Extract the [x, y] coordinate from the center of the cell holding the provided text.  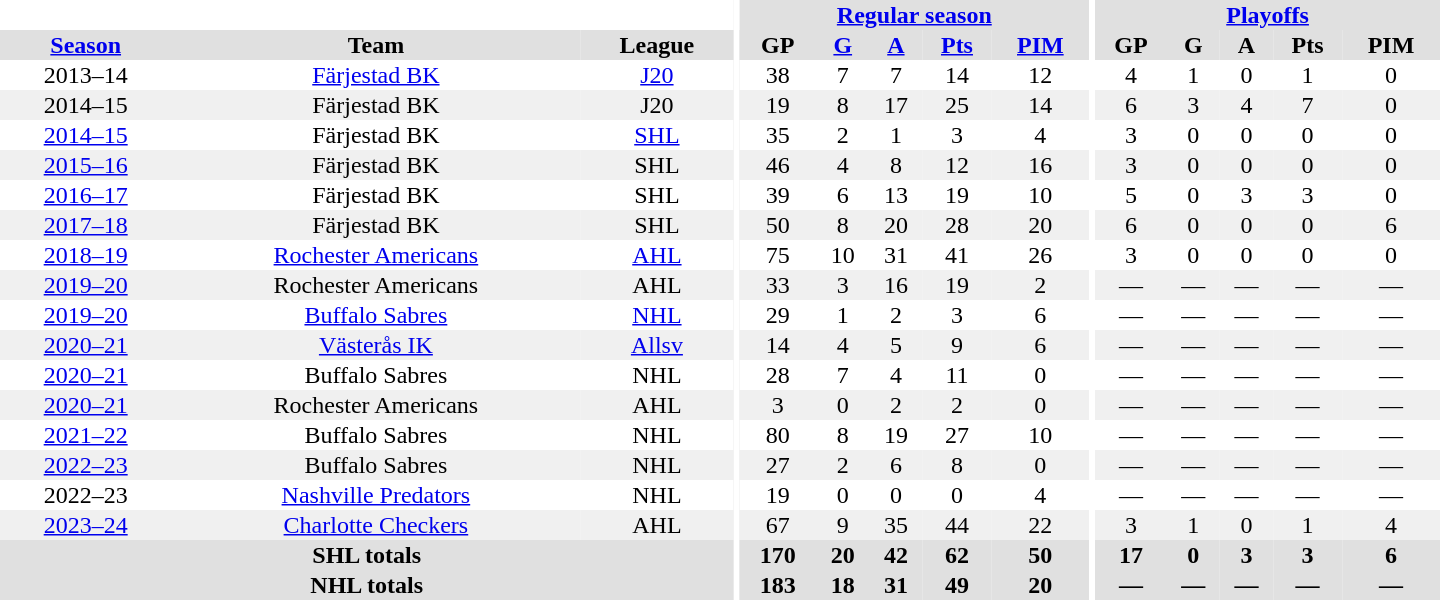
67 [778, 525]
80 [778, 435]
NHL totals [366, 585]
75 [778, 255]
2013–14 [86, 75]
2016–17 [86, 195]
29 [778, 315]
25 [956, 105]
Regular season [914, 15]
Västerås IK [376, 345]
2017–18 [86, 225]
170 [778, 555]
Nashville Predators [376, 495]
Charlotte Checkers [376, 525]
38 [778, 75]
44 [956, 525]
2015–16 [86, 165]
62 [956, 555]
39 [778, 195]
41 [956, 255]
22 [1040, 525]
183 [778, 585]
33 [778, 285]
Playoffs [1268, 15]
SHL totals [366, 555]
13 [896, 195]
Team [376, 45]
2023–24 [86, 525]
26 [1040, 255]
11 [956, 375]
49 [956, 585]
18 [842, 585]
Season [86, 45]
46 [778, 165]
2018–19 [86, 255]
Allsv [656, 345]
2021–22 [86, 435]
42 [896, 555]
League [656, 45]
